Extract the [X, Y] coordinate from the center of the cell holding the provided text.  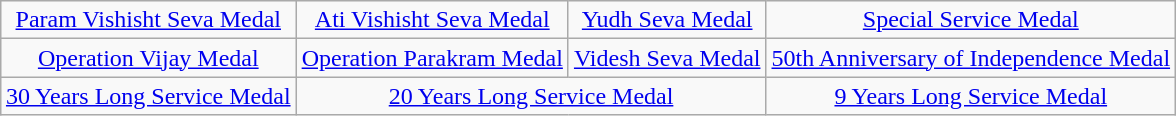
50th Anniversary of Independence Medal [971, 58]
Videsh Seva Medal [667, 58]
Operation Vijay Medal [148, 58]
20 Years Long Service Medal [531, 96]
Ati Vishisht Seva Medal [432, 20]
Yudh Seva Medal [667, 20]
Special Service Medal [971, 20]
9 Years Long Service Medal [971, 96]
Operation Parakram Medal [432, 58]
30 Years Long Service Medal [148, 96]
Param Vishisht Seva Medal [148, 20]
